Detect which cell encompasses the target text, then output its [x, y] center coordinate. 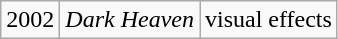
visual effects [269, 20]
2002 [30, 20]
Dark Heaven [130, 20]
